Identify which cell holds the provided text, then report its (X, Y) central coordinate. 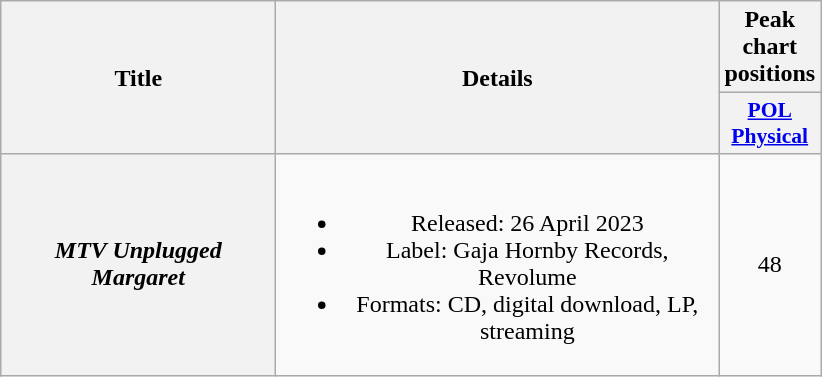
Released: 26 April 2023Label: Gaja Hornby Records, RevolumeFormats: CD, digital download, LP, streaming (498, 264)
48 (770, 264)
Details (498, 78)
POLPhysical (770, 124)
MTV Unplugged Margaret (138, 264)
Title (138, 78)
Peak chart positions (770, 47)
